Locate the cell with the specified text and output its [x, y] center coordinate. 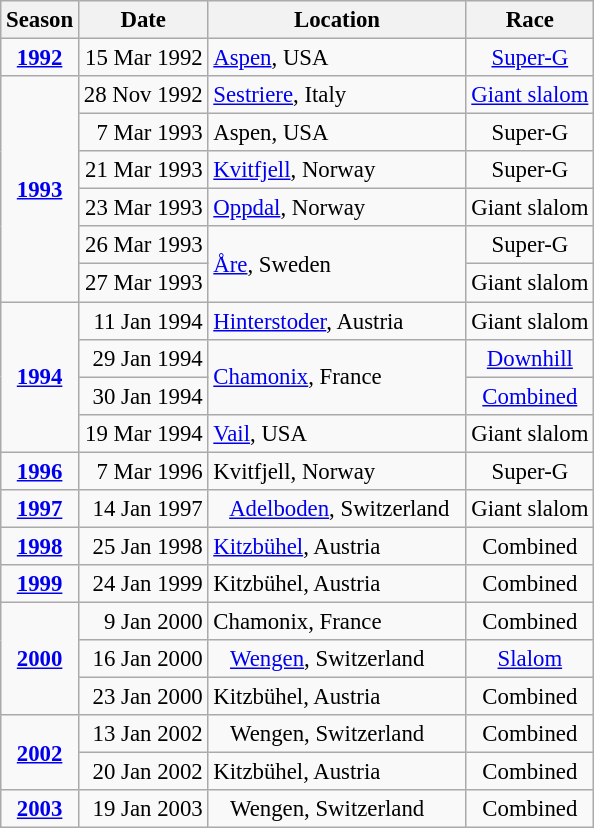
1996 [40, 471]
2002 [40, 752]
7 Mar 1996 [143, 471]
20 Jan 2002 [143, 772]
Hinterstoder, Austria [337, 321]
1992 [40, 58]
Sestriere, Italy [337, 95]
19 Mar 1994 [143, 433]
26 Mar 1993 [143, 245]
Downhill [530, 358]
Adelboden, Switzerland [337, 509]
1994 [40, 377]
27 Mar 1993 [143, 283]
29 Jan 1994 [143, 358]
Season [40, 20]
19 Jan 2003 [143, 809]
25 Jan 1998 [143, 546]
15 Mar 1992 [143, 58]
Vail, USA [337, 433]
1999 [40, 584]
1993 [40, 189]
13 Jan 2002 [143, 734]
2003 [40, 809]
11 Jan 1994 [143, 321]
21 Mar 1993 [143, 170]
Åre, Sweden [337, 264]
1998 [40, 546]
9 Jan 2000 [143, 621]
23 Mar 1993 [143, 208]
16 Jan 2000 [143, 659]
Date [143, 20]
Oppdal, Norway [337, 208]
Slalom [530, 659]
24 Jan 1999 [143, 584]
23 Jan 2000 [143, 697]
30 Jan 1994 [143, 396]
Race [530, 20]
14 Jan 1997 [143, 509]
2000 [40, 658]
1997 [40, 509]
Location [337, 20]
28 Nov 1992 [143, 95]
7 Mar 1993 [143, 133]
